For the text-containing cell, return its midpoint in (x, y) coordinate format. 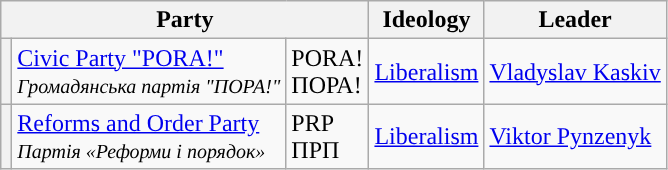
Viktor Pynzenyk (575, 136)
Reforms and Order PartyПартія «Реформи і порядок» (149, 136)
Vladyslav Kaskiv (575, 72)
Ideology (426, 20)
Leader (575, 20)
PORA!ПОРА! (328, 72)
Party (185, 20)
Civic Party "PORA!"Громадянська партія "ПОРА!" (149, 72)
PRPПРП (328, 136)
